Return (x, y) of the center of cell containing provided text 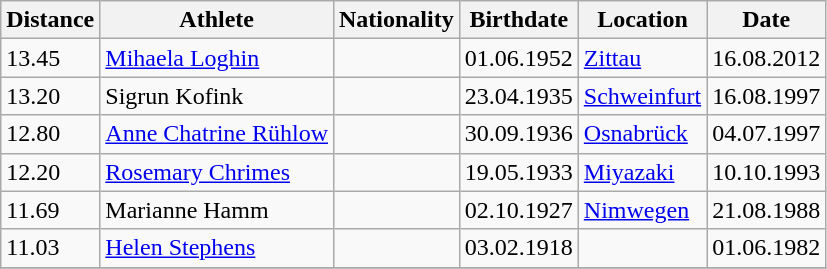
Marianne Hamm (217, 210)
21.08.1988 (766, 210)
30.09.1936 (518, 134)
Schweinfurt (642, 96)
Sigrun Kofink (217, 96)
Rosemary Chrimes (217, 172)
01.06.1982 (766, 248)
19.05.1933 (518, 172)
Osnabrück (642, 134)
11.03 (50, 248)
12.20 (50, 172)
04.07.1997 (766, 134)
Mihaela Loghin (217, 58)
Helen Stephens (217, 248)
Birthdate (518, 20)
Nationality (396, 20)
16.08.2012 (766, 58)
03.02.1918 (518, 248)
Zittau (642, 58)
01.06.1952 (518, 58)
Miyazaki (642, 172)
12.80 (50, 134)
10.10.1993 (766, 172)
23.04.1935 (518, 96)
Location (642, 20)
Date (766, 20)
Athlete (217, 20)
13.45 (50, 58)
Distance (50, 20)
11.69 (50, 210)
Anne Chatrine Rühlow (217, 134)
Nimwegen (642, 210)
16.08.1997 (766, 96)
13.20 (50, 96)
02.10.1927 (518, 210)
